Find where the given text appears and provide that cell's center as [x, y] coordinate. 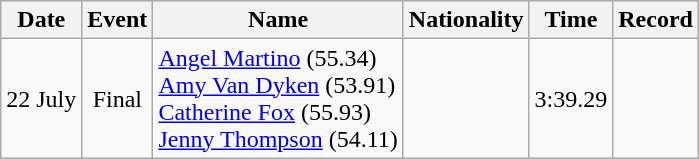
22 July [42, 98]
Nationality [466, 20]
Date [42, 20]
3:39.29 [571, 98]
Final [118, 98]
Record [656, 20]
Event [118, 20]
Angel Martino (55.34)Amy Van Dyken (53.91)Catherine Fox (55.93)Jenny Thompson (54.11) [278, 98]
Name [278, 20]
Time [571, 20]
